From the cell containing the given text, extract its center point as [X, Y] coordinate. 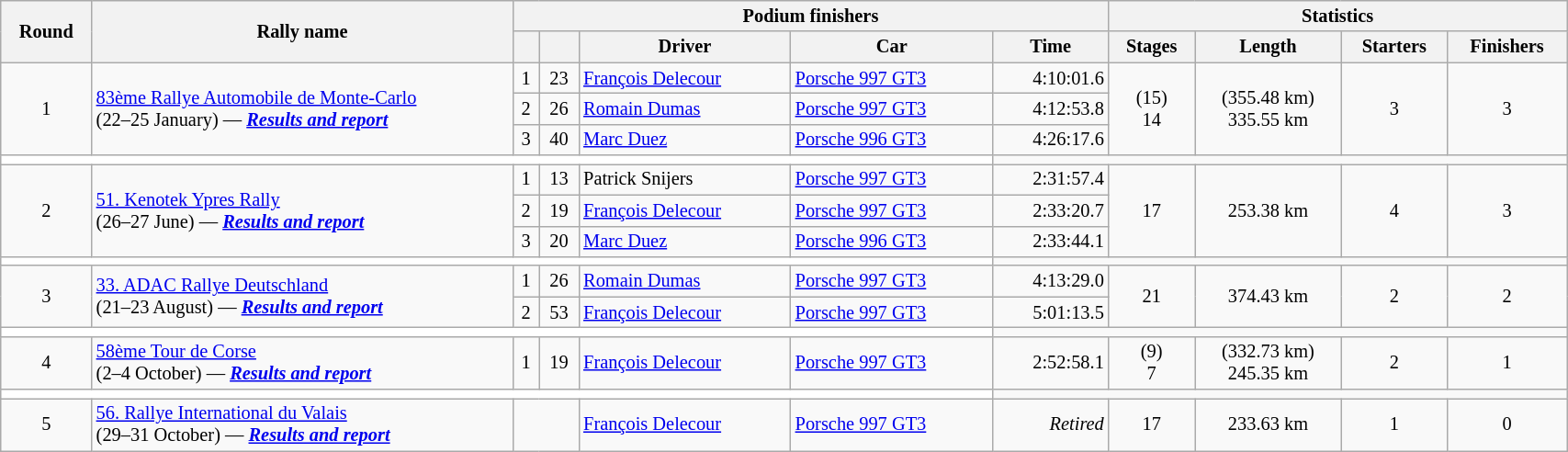
253.38 km [1268, 209]
5 [46, 424]
Statistics [1337, 16]
4:13:29.0 [1051, 281]
83ème Rallye Automobile de Monte-Carlo(22–25 January) — Results and report [302, 108]
(332.73 km)245.35 km [1268, 363]
33. ADAC Rallye Deutschland(21–23 August) — Results and report [302, 296]
Time [1051, 47]
Car [892, 47]
Patrick Snijers [685, 179]
Finishers [1506, 47]
Retired [1051, 424]
Rally name [302, 31]
4:26:17.6 [1051, 140]
0 [1506, 424]
21 [1152, 296]
56. Rallye International du Valais(29–31 October) — Results and report [302, 424]
Round [46, 31]
23 [558, 78]
Starters [1394, 47]
2:33:20.7 [1051, 210]
2:31:57.4 [1051, 179]
51. Kenotek Ypres Rally(26–27 June) — Results and report [302, 209]
374.43 km [1268, 296]
2:33:44.1 [1051, 242]
5:01:13.5 [1051, 312]
53 [558, 312]
(355.48 km)335.55 km [1268, 108]
(9)7 [1152, 363]
Stages [1152, 47]
233.63 km [1268, 424]
4:12:53.8 [1051, 108]
13 [558, 179]
20 [558, 242]
Podium finishers [810, 16]
2:52:58.1 [1051, 363]
Length [1268, 47]
(15)14 [1152, 108]
40 [558, 140]
Driver [685, 47]
58ème Tour de Corse(2–4 October) — Results and report [302, 363]
4:10:01.6 [1051, 78]
